Find where the given text appears and provide that cell's center as [x, y] coordinate. 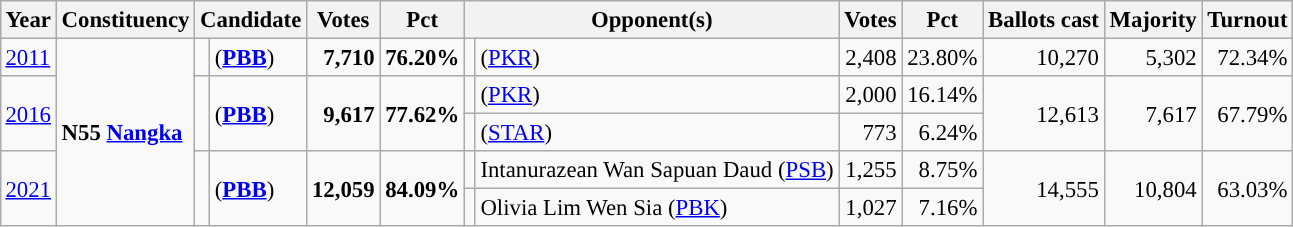
N55 Nangka [125, 132]
773 [870, 133]
63.03% [1248, 188]
77.62% [422, 114]
9,617 [344, 114]
2011 [28, 57]
Candidate [251, 20]
16.14% [942, 95]
2,000 [870, 95]
23.80% [942, 57]
67.79% [1248, 114]
2021 [28, 188]
2,408 [870, 57]
Olivia Lim Wen Sia (PBK) [657, 208]
12,613 [1044, 114]
14,555 [1044, 188]
Turnout [1248, 20]
7.16% [942, 208]
Majority [1153, 20]
84.09% [422, 188]
Constituency [125, 20]
(STAR) [657, 133]
Year [28, 20]
1,027 [870, 208]
10,804 [1153, 188]
6.24% [942, 133]
1,255 [870, 170]
5,302 [1153, 57]
7,710 [344, 57]
72.34% [1248, 57]
76.20% [422, 57]
8.75% [942, 170]
Opponent(s) [652, 20]
12,059 [344, 188]
Intanurazean Wan Sapuan Daud (PSB) [657, 170]
2016 [28, 114]
Ballots cast [1044, 20]
10,270 [1044, 57]
7,617 [1153, 114]
